From the cell containing the given text, extract its center point as [X, Y] coordinate. 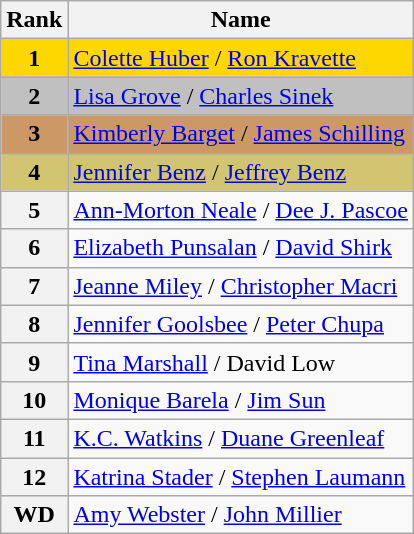
8 [34, 324]
2 [34, 96]
9 [34, 362]
Lisa Grove / Charles Sinek [241, 96]
3 [34, 134]
Amy Webster / John Millier [241, 515]
Colette Huber / Ron Kravette [241, 58]
4 [34, 172]
WD [34, 515]
12 [34, 477]
Monique Barela / Jim Sun [241, 400]
Katrina Stader / Stephen Laumann [241, 477]
Jennifer Goolsbee / Peter Chupa [241, 324]
Ann-Morton Neale / Dee J. Pascoe [241, 210]
Elizabeth Punsalan / David Shirk [241, 248]
10 [34, 400]
Rank [34, 20]
Tina Marshall / David Low [241, 362]
11 [34, 438]
Jeanne Miley / Christopher Macri [241, 286]
1 [34, 58]
Kimberly Barget / James Schilling [241, 134]
7 [34, 286]
5 [34, 210]
6 [34, 248]
Jennifer Benz / Jeffrey Benz [241, 172]
Name [241, 20]
K.C. Watkins / Duane Greenleaf [241, 438]
